From the cell containing the given text, extract its center point as (x, y) coordinate. 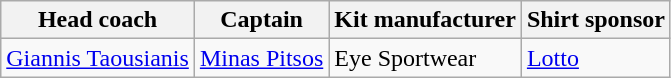
Head coach (98, 20)
Minas Pitsos (261, 58)
Lotto (596, 58)
Captain (261, 20)
Giannis Taousianis (98, 58)
Eye Sportwear (426, 58)
Kit manufacturer (426, 20)
Shirt sponsor (596, 20)
